Search for the cell housing the specified text and yield its [x, y] center coordinate. 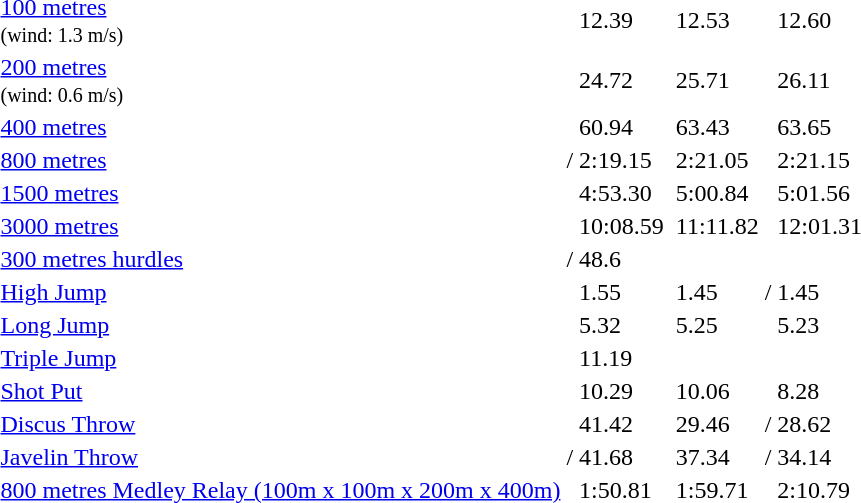
10.06 [717, 391]
11.19 [622, 358]
5.25 [717, 325]
2:21.05 [717, 160]
60.94 [622, 127]
41.68 [622, 457]
5:00.84 [717, 193]
24.72 [622, 80]
11:11.82 [717, 226]
1.55 [622, 292]
29.46 [717, 424]
63.43 [717, 127]
41.42 [622, 424]
2:19.15 [622, 160]
10.29 [622, 391]
25.71 [717, 80]
37.34 [717, 457]
10:08.59 [622, 226]
4:53.30 [622, 193]
48.6 [622, 259]
5.32 [622, 325]
1.45 [717, 292]
